Search for the cell housing the specified text and yield its [X, Y] center coordinate. 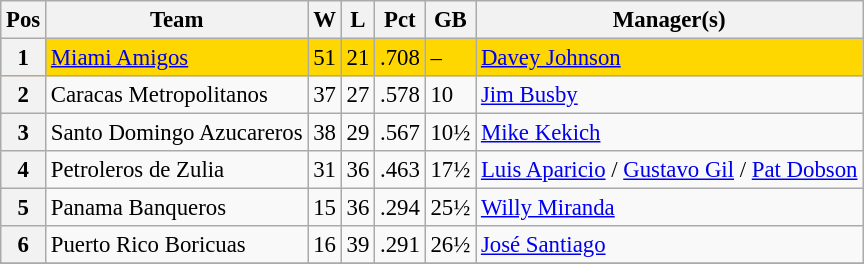
17½ [450, 170]
Caracas Metropolitanos [177, 95]
Davey Johnson [670, 58]
L [358, 20]
.708 [400, 58]
25½ [450, 208]
31 [324, 170]
Jim Busby [670, 95]
.463 [400, 170]
José Santiago [670, 245]
10½ [450, 133]
Miami Amigos [177, 58]
Team [177, 20]
Mike Kekich [670, 133]
3 [24, 133]
Santo Domingo Azucareros [177, 133]
W [324, 20]
1 [24, 58]
Panama Banqueros [177, 208]
Pos [24, 20]
GB [450, 20]
Luis Aparicio / Gustavo Gil / Pat Dobson [670, 170]
.291 [400, 245]
6 [24, 245]
16 [324, 245]
10 [450, 95]
.567 [400, 133]
27 [358, 95]
29 [358, 133]
37 [324, 95]
15 [324, 208]
26½ [450, 245]
21 [358, 58]
2 [24, 95]
Pct [400, 20]
Willy Miranda [670, 208]
5 [24, 208]
.294 [400, 208]
39 [358, 245]
4 [24, 170]
Puerto Rico Boricuas [177, 245]
Manager(s) [670, 20]
51 [324, 58]
Petroleros de Zulia [177, 170]
– [450, 58]
.578 [400, 95]
38 [324, 133]
